Determine the [X, Y] coordinate at the center of the cell enclosing the given text.  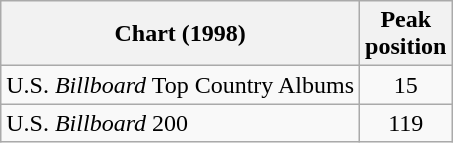
119 [406, 123]
15 [406, 85]
Chart (1998) [180, 34]
U.S. Billboard 200 [180, 123]
U.S. Billboard Top Country Albums [180, 85]
Peakposition [406, 34]
